Capture the cell that displays the provided text and extract its [x, y] central coordinate. 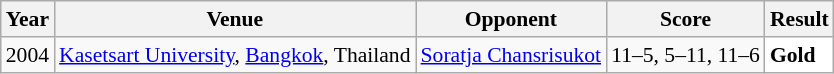
Year [28, 19]
2004 [28, 55]
Opponent [512, 19]
11–5, 5–11, 11–6 [686, 55]
Score [686, 19]
Venue [234, 19]
Soratja Chansrisukot [512, 55]
Result [800, 19]
Gold [800, 55]
Kasetsart University, Bangkok, Thailand [234, 55]
